Detect which cell encompasses the target text, then output its (X, Y) center coordinate. 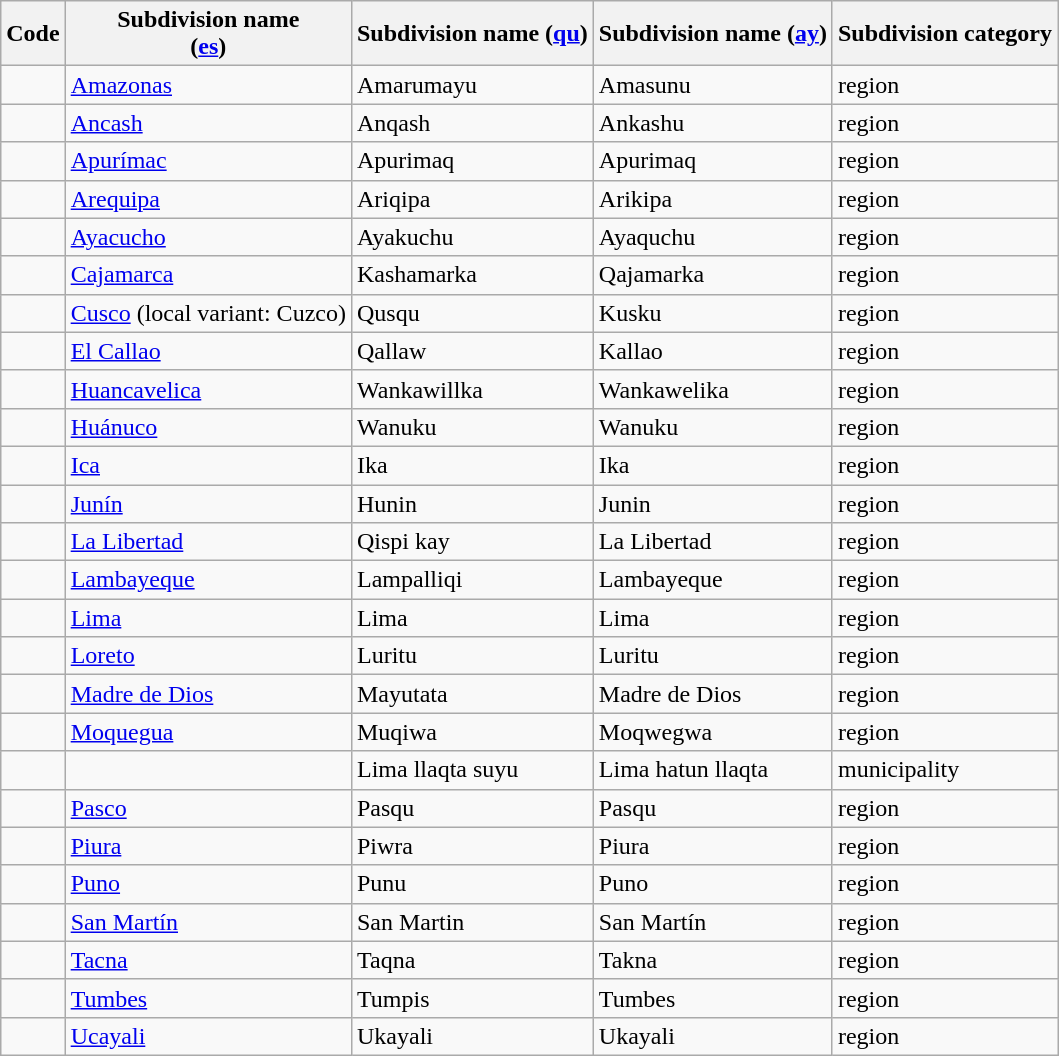
Ankashu (712, 123)
Subdivision name(es) (208, 34)
Anqash (472, 123)
Qallaw (472, 351)
Kusku (712, 313)
Qispi kay (472, 542)
Hunin (472, 503)
Code (33, 34)
Wankawelika (712, 389)
Ancash (208, 123)
Ariqipa (472, 199)
Ayaquchu (712, 237)
Subdivision name (ay) (712, 34)
Huancavelica (208, 389)
Mayutata (472, 694)
Muqiwa (472, 732)
Ica (208, 465)
Amarumayu (472, 85)
Tacna (208, 960)
Piwra (472, 846)
Cusco (local variant: Cuzco) (208, 313)
Arequipa (208, 199)
Junin (712, 503)
El Callao (208, 351)
Pasco (208, 808)
Amasunu (712, 85)
Tumpis (472, 998)
municipality (944, 770)
Kallao (712, 351)
Ayacucho (208, 237)
Amazonas (208, 85)
Qusqu (472, 313)
Punu (472, 884)
Wankawillka (472, 389)
Subdivision name (qu) (472, 34)
Taqna (472, 960)
Cajamarca (208, 275)
San Martin (472, 922)
Loreto (208, 656)
Moqwegwa (712, 732)
Lima llaqta suyu (472, 770)
Takna (712, 960)
Lima hatun llaqta (712, 770)
Moquegua (208, 732)
Apurímac (208, 161)
Arikipa (712, 199)
Ayakuchu (472, 237)
Junín (208, 503)
Lampalliqi (472, 580)
Subdivision category (944, 34)
Huánuco (208, 427)
Ucayali (208, 1036)
Qajamarka (712, 275)
Kashamarka (472, 275)
